Scan for the cell matching the given text and deliver its (X, Y) coordinate at center. 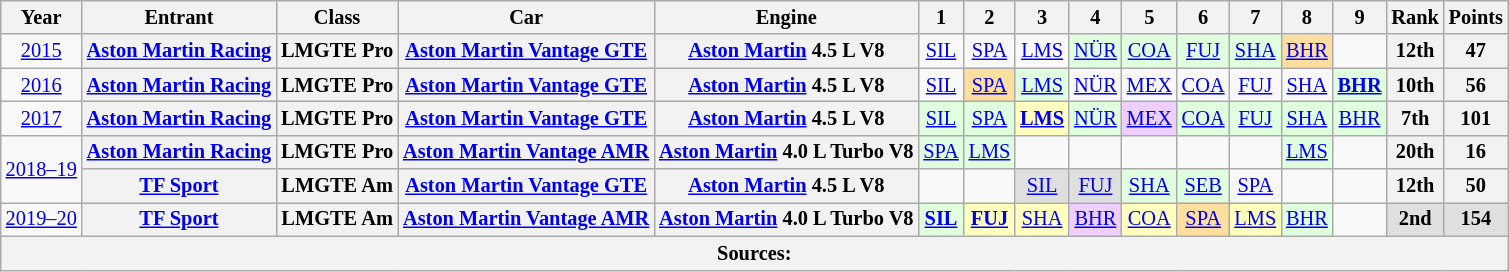
Points (1476, 17)
101 (1476, 118)
10th (1414, 85)
1 (940, 17)
47 (1476, 51)
20th (1414, 152)
Entrant (179, 17)
Engine (786, 17)
2019–20 (42, 219)
Year (42, 17)
3 (1042, 17)
2017 (42, 118)
2016 (42, 85)
2 (990, 17)
2nd (1414, 219)
Car (526, 17)
8 (1307, 17)
5 (1150, 17)
154 (1476, 219)
4 (1096, 17)
50 (1476, 186)
9 (1360, 17)
Class (337, 17)
Rank (1414, 17)
Sources: (754, 253)
2018–19 (42, 168)
7 (1255, 17)
16 (1476, 152)
56 (1476, 85)
SEB (1204, 186)
7th (1414, 118)
2015 (42, 51)
6 (1204, 17)
